Return the [X, Y] coordinate for the center point of the cell that contains the specified text.  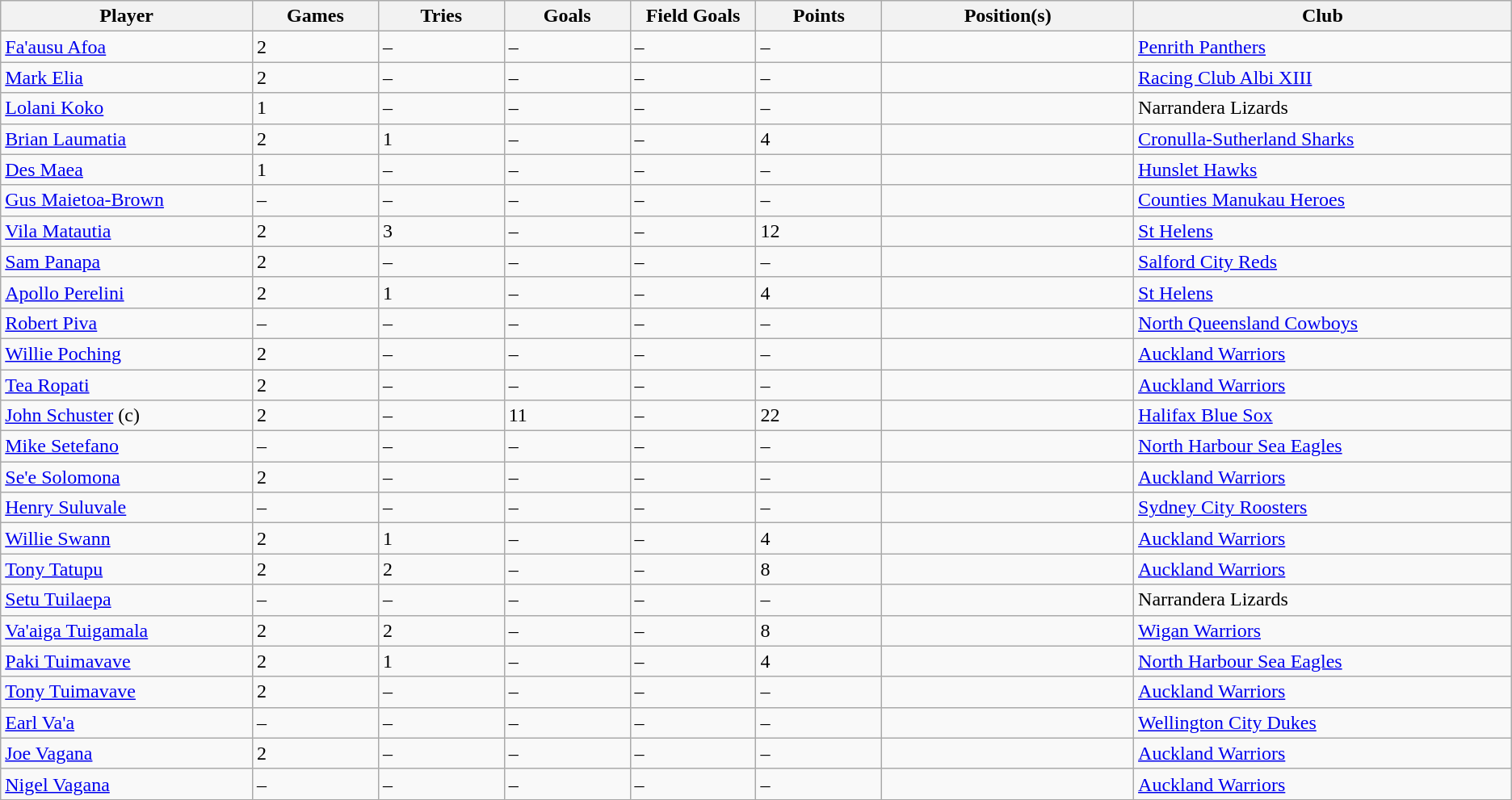
Cronulla-Sutherland Sharks [1323, 139]
Paki Tuimavave [127, 661]
Player [127, 16]
Se'e Solomona [127, 477]
Salford City Reds [1323, 262]
Halifax Blue Sox [1323, 416]
Gus Maietoa-Brown [127, 200]
Field Goals [693, 16]
Wigan Warriors [1323, 630]
Joe Vagana [127, 753]
Racing Club Albi XIII [1323, 77]
11 [567, 416]
12 [819, 231]
Counties Manukau Heroes [1323, 200]
Sam Panapa [127, 262]
Apollo Perelini [127, 292]
Sydney City Roosters [1323, 508]
Willie Poching [127, 354]
Goals [567, 16]
Robert Piva [127, 323]
Hunslet Hawks [1323, 170]
Position(s) [1008, 16]
Setu Tuilaepa [127, 600]
Willie Swann [127, 538]
Wellington City Dukes [1323, 723]
Des Maea [127, 170]
Brian Laumatia [127, 139]
Lolani Koko [127, 108]
Tries [441, 16]
Earl Va'a [127, 723]
Games [315, 16]
North Queensland Cowboys [1323, 323]
Mike Setefano [127, 446]
Henry Suluvale [127, 508]
3 [441, 231]
Mark Elia [127, 77]
Va'aiga Tuigamala [127, 630]
Tony Tatupu [127, 569]
John Schuster (c) [127, 416]
Club [1323, 16]
Vila Matautia [127, 231]
22 [819, 416]
Points [819, 16]
Nigel Vagana [127, 784]
Fa'ausu Afoa [127, 47]
Tea Ropati [127, 385]
Penrith Panthers [1323, 47]
Tony Tuimavave [127, 692]
